Detect which cell encompasses the target text, then output its [x, y] center coordinate. 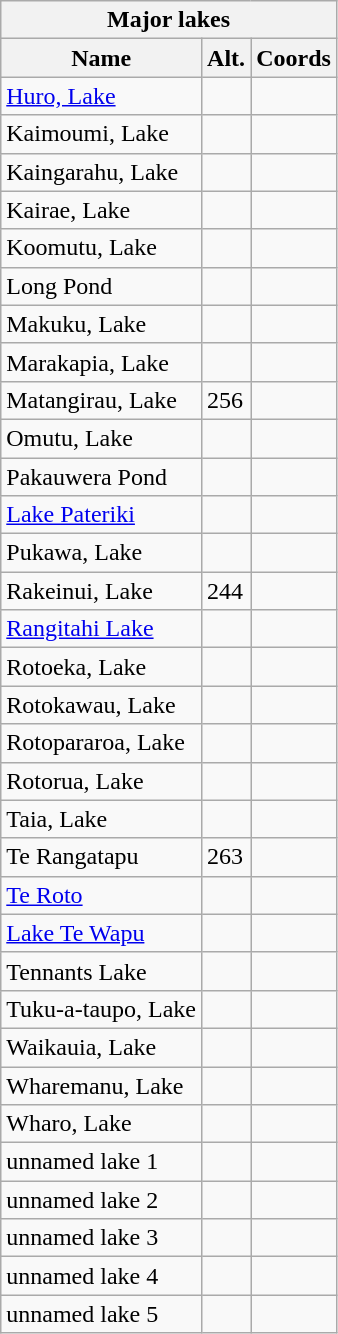
unnamed lake 2 [102, 1200]
unnamed lake 4 [102, 1276]
Kaingarahu, Lake [102, 172]
Lake Pateriki [102, 515]
Rotoeka, Lake [102, 667]
Taia, Lake [102, 819]
Makuku, Lake [102, 324]
256 [226, 400]
Kairae, Lake [102, 210]
263 [226, 857]
Waikauia, Lake [102, 1047]
244 [226, 591]
Koomutu, Lake [102, 248]
Lake Te Wapu [102, 933]
Matangirau, Lake [102, 400]
Alt. [226, 58]
Name [102, 58]
Rakeinui, Lake [102, 591]
Te Rangatapu [102, 857]
Wharo, Lake [102, 1124]
Rangitahi Lake [102, 629]
Pakauwera Pond [102, 477]
unnamed lake 3 [102, 1238]
Wharemanu, Lake [102, 1085]
Tuku-a-taupo, Lake [102, 1009]
Tennants Lake [102, 971]
Long Pond [102, 286]
Te Roto [102, 895]
Huro, Lake [102, 96]
Marakapia, Lake [102, 362]
Major lakes [169, 20]
unnamed lake 5 [102, 1314]
Rotokawau, Lake [102, 705]
Coords [294, 58]
Rotorua, Lake [102, 781]
Kaimoumi, Lake [102, 134]
Rotopararoa, Lake [102, 743]
Omutu, Lake [102, 438]
Pukawa, Lake [102, 553]
unnamed lake 1 [102, 1162]
